For the text-containing cell, return its midpoint in (x, y) coordinate format. 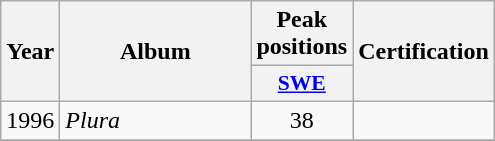
Certification (424, 52)
38 (302, 120)
Peak positions (302, 34)
Album (156, 52)
Plura (156, 120)
SWE (302, 84)
Year (30, 52)
1996 (30, 120)
